Find where the given text appears and provide that cell's center as [x, y] coordinate. 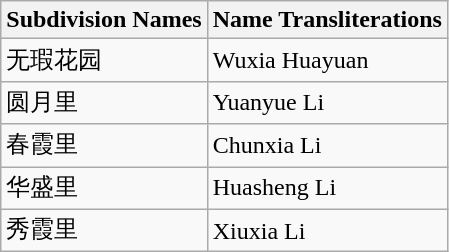
Yuanyue Li [327, 102]
Subdivision Names [104, 20]
Name Transliterations [327, 20]
无瑕花园 [104, 60]
Chunxia Li [327, 146]
华盛里 [104, 188]
Huasheng Li [327, 188]
圆月里 [104, 102]
秀霞里 [104, 230]
Wuxia Huayuan [327, 60]
春霞里 [104, 146]
Xiuxia Li [327, 230]
